Detect which cell encompasses the target text, then output its (X, Y) center coordinate. 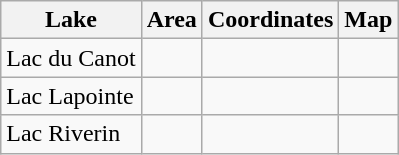
Lac du Canot (71, 58)
Lac Lapointe (71, 96)
Coordinates (270, 20)
Lake (71, 20)
Lac Riverin (71, 134)
Area (172, 20)
Map (368, 20)
